Provide the [x, y] coordinate of the cell's center where the given text is located.  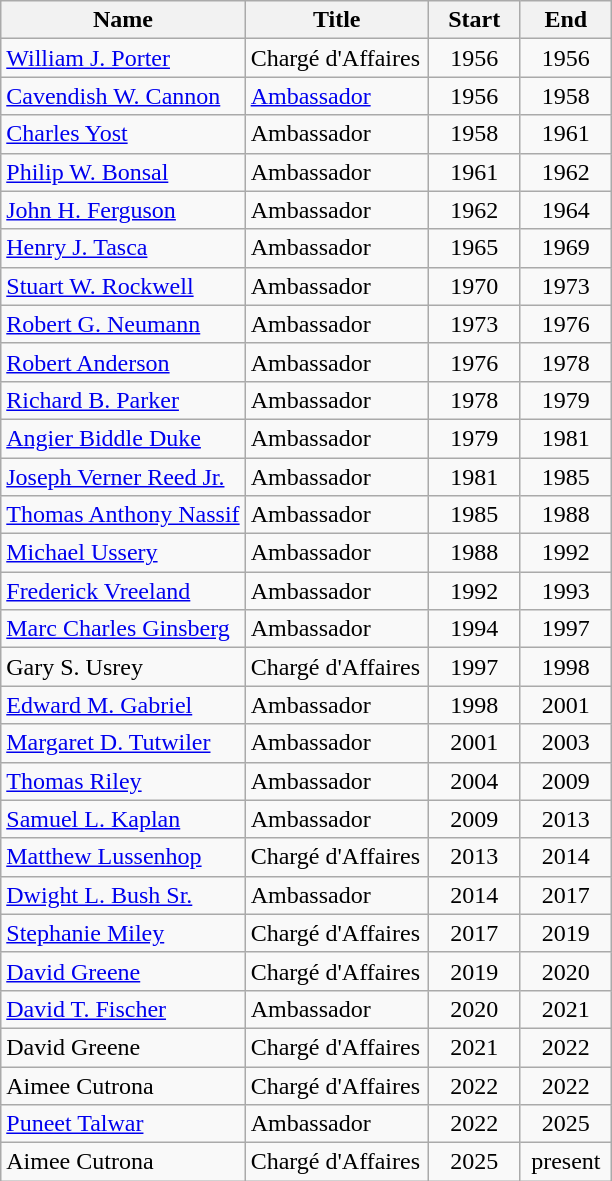
1970 [474, 286]
Joseph Verner Reed Jr. [123, 477]
2004 [474, 781]
End [566, 20]
Philip W. Bonsal [123, 172]
1994 [474, 629]
Frederick Vreeland [123, 591]
Marc Charles Ginsberg [123, 629]
Robert G. Neumann [123, 324]
Matthew Lussenhop [123, 857]
1969 [566, 248]
Puneet Talwar [123, 1124]
Margaret D. Tutwiler [123, 743]
Title [336, 20]
Thomas Riley [123, 781]
John H. Ferguson [123, 210]
Dwight L. Bush Sr. [123, 895]
Name [123, 20]
Thomas Anthony Nassif [123, 515]
Stephanie Miley [123, 933]
1964 [566, 210]
Gary S. Usrey [123, 667]
Charles Yost [123, 134]
1965 [474, 248]
Edward M. Gabriel [123, 705]
David T. Fischer [123, 1009]
Robert Anderson [123, 362]
2003 [566, 743]
William J. Porter [123, 58]
1993 [566, 591]
Samuel L. Kaplan [123, 819]
Richard B. Parker [123, 400]
Michael Ussery [123, 553]
Henry J. Tasca [123, 248]
Cavendish W. Cannon [123, 96]
Start [474, 20]
Stuart W. Rockwell [123, 286]
Angier Biddle Duke [123, 438]
present [566, 1162]
